Return the [x, y] coordinate for the center point of the cell that contains the specified text.  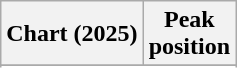
Chart (2025) [72, 34]
Peakposition [189, 34]
